Return (X, Y) of the center of cell containing provided text 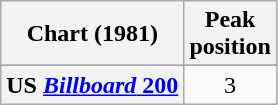
Chart (1981) (92, 34)
Peakposition (230, 34)
US Billboard 200 (92, 85)
3 (230, 85)
